Capture the cell that displays the provided text and extract its [X, Y] central coordinate. 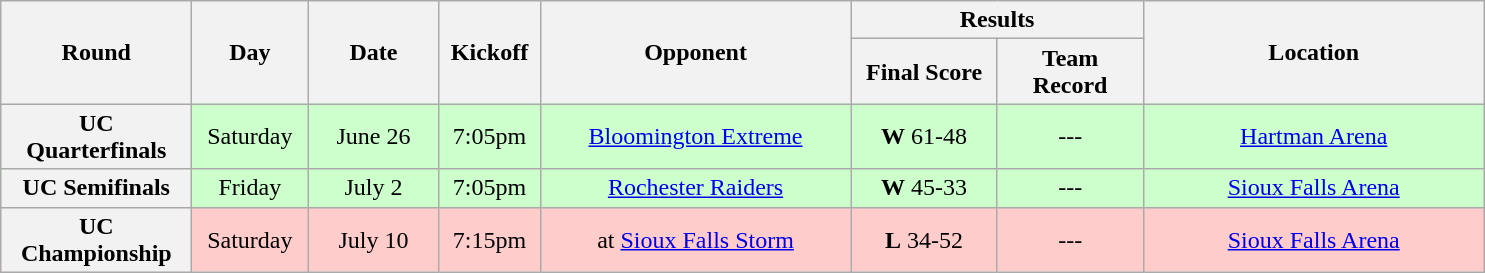
UC Semifinals [96, 188]
Day [250, 52]
Team Record [1070, 72]
UC Championship [96, 240]
Final Score [924, 72]
Rochester Raiders [696, 188]
Results [997, 20]
Round [96, 52]
Opponent [696, 52]
Date [374, 52]
7:15pm [490, 240]
at Sioux Falls Storm [696, 240]
July 10 [374, 240]
Location [1314, 52]
Kickoff [490, 52]
Hartman Arena [1314, 136]
L 34-52 [924, 240]
Bloomington Extreme [696, 136]
Friday [250, 188]
W 45-33 [924, 188]
June 26 [374, 136]
July 2 [374, 188]
W 61-48 [924, 136]
UC Quarterfinals [96, 136]
